For the text-containing cell, return its midpoint in [X, Y] coordinate format. 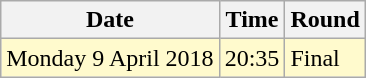
Final [325, 58]
20:35 [252, 58]
Time [252, 20]
Monday 9 April 2018 [110, 58]
Round [325, 20]
Date [110, 20]
